For the text-containing cell, return its midpoint in (X, Y) coordinate format. 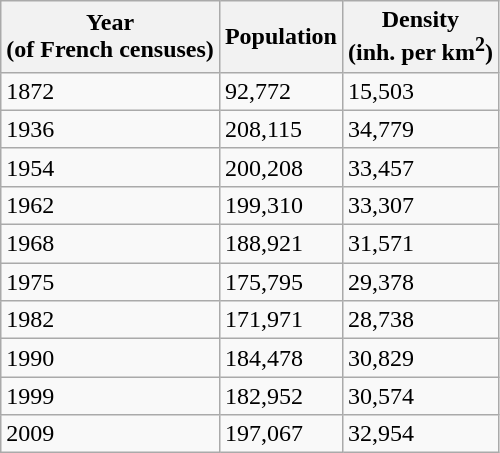
182,952 (280, 396)
197,067 (280, 434)
1975 (110, 282)
175,795 (280, 282)
1954 (110, 167)
1968 (110, 244)
Population (280, 37)
199,310 (280, 205)
188,921 (280, 244)
200,208 (280, 167)
208,115 (280, 129)
1999 (110, 396)
184,478 (280, 358)
30,574 (420, 396)
33,457 (420, 167)
Density(inh. per km2) (420, 37)
30,829 (420, 358)
33,307 (420, 205)
32,954 (420, 434)
34,779 (420, 129)
1872 (110, 91)
171,971 (280, 320)
29,378 (420, 282)
1936 (110, 129)
28,738 (420, 320)
Year(of French censuses) (110, 37)
2009 (110, 434)
15,503 (420, 91)
31,571 (420, 244)
92,772 (280, 91)
1990 (110, 358)
1962 (110, 205)
1982 (110, 320)
